For the text-containing cell, return its midpoint in [X, Y] coordinate format. 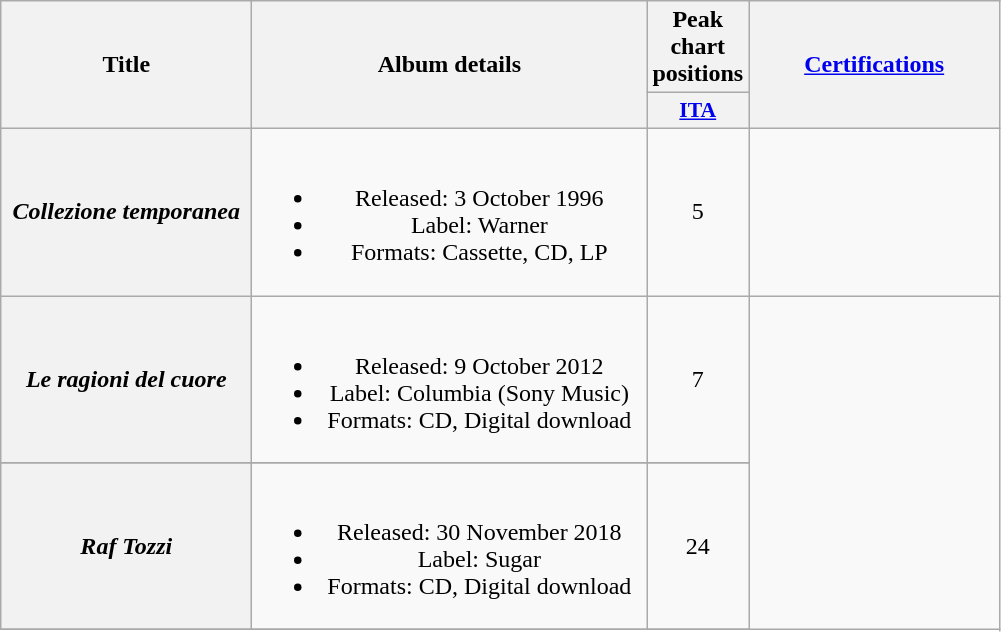
Le ragioni del cuore [126, 380]
Released: 3 October 1996Label: WarnerFormats: Cassette, CD, LP [450, 212]
Album details [450, 65]
7 [698, 380]
24 [698, 546]
ITA [698, 111]
Collezione temporanea [126, 212]
Certifications [874, 65]
Raf Tozzi [126, 546]
Released: 30 November 2018Label: SugarFormats: CD, Digital download [450, 546]
5 [698, 212]
Title [126, 65]
Peak chart positions [698, 47]
Released: 9 October 2012Label: Columbia (Sony Music)Formats: CD, Digital download [450, 380]
